Detect which cell encompasses the target text, then output its (X, Y) center coordinate. 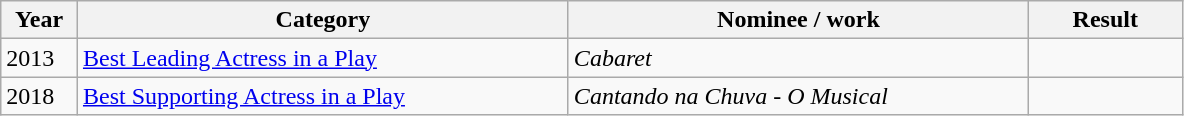
Result (1106, 20)
Year (40, 20)
Cabaret (798, 58)
Category (322, 20)
Best Leading Actress in a Play (322, 58)
2018 (40, 96)
2013 (40, 58)
Best Supporting Actress in a Play (322, 96)
Nominee / work (798, 20)
Cantando na Chuva - O Musical (798, 96)
